Return the [X, Y] coordinate for the center point of the cell that contains the specified text.  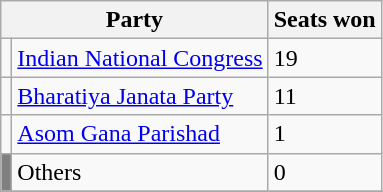
19 [324, 58]
1 [324, 134]
11 [324, 96]
Seats won [324, 20]
Asom Gana Parishad [140, 134]
Bharatiya Janata Party [140, 96]
0 [324, 172]
Indian National Congress [140, 58]
Party [134, 20]
Others [140, 172]
